Output the (X, Y) coordinate of the center of the cell containing the given text.  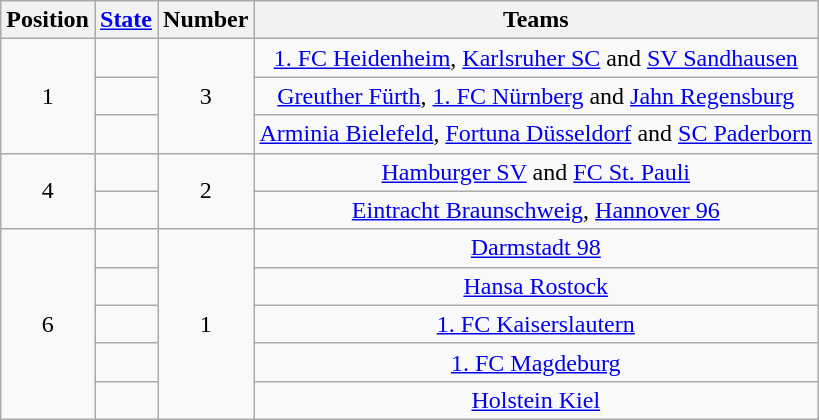
Number (206, 20)
6 (48, 324)
Hamburger SV and FC St. Pauli (536, 172)
4 (48, 191)
Teams (536, 20)
3 (206, 96)
State (126, 20)
Eintracht Braunschweig, Hannover 96 (536, 210)
Hansa Rostock (536, 286)
Position (48, 20)
2 (206, 191)
Darmstadt 98 (536, 248)
1. FC Kaiserslautern (536, 324)
Greuther Fürth, 1. FC Nürnberg and Jahn Regensburg (536, 96)
1. FC Magdeburg (536, 362)
1. FC Heidenheim, Karlsruher SC and SV Sandhausen (536, 58)
Arminia Bielefeld, Fortuna Düsseldorf and SC Paderborn (536, 134)
Holstein Kiel (536, 400)
